Return [x, y] of the center of cell containing provided text 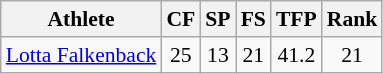
Athlete [82, 19]
SP [218, 19]
13 [218, 55]
FS [254, 19]
25 [180, 55]
TFP [296, 19]
CF [180, 19]
Rank [352, 19]
Lotta Falkenback [82, 55]
41.2 [296, 55]
